Search for the cell housing the specified text and yield its [x, y] center coordinate. 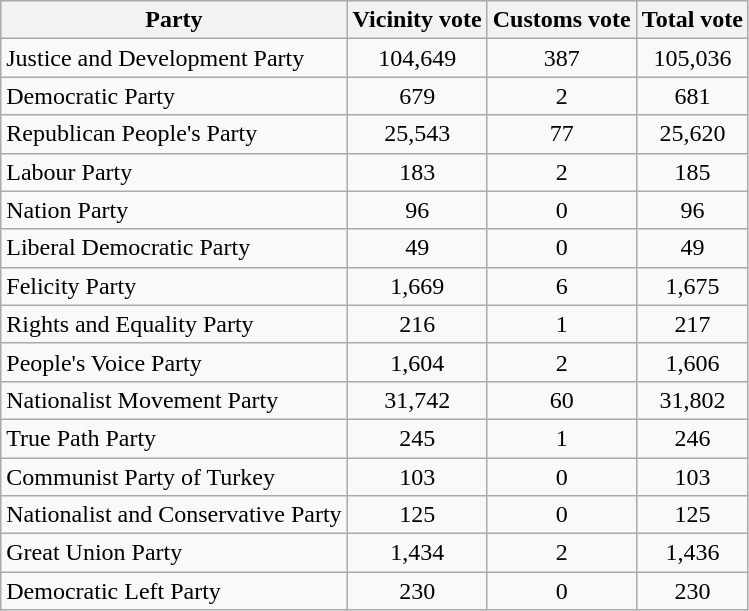
1,606 [692, 362]
1,669 [417, 286]
Nation Party [174, 210]
Nationalist Movement Party [174, 400]
60 [562, 400]
Labour Party [174, 172]
25,620 [692, 134]
Customs vote [562, 20]
1,604 [417, 362]
217 [692, 324]
Republican People's Party [174, 134]
1,436 [692, 553]
185 [692, 172]
6 [562, 286]
Great Union Party [174, 553]
Democratic Left Party [174, 591]
681 [692, 96]
105,036 [692, 58]
Communist Party of Turkey [174, 477]
387 [562, 58]
31,742 [417, 400]
216 [417, 324]
True Path Party [174, 438]
183 [417, 172]
77 [562, 134]
Total vote [692, 20]
246 [692, 438]
Rights and Equality Party [174, 324]
1,675 [692, 286]
679 [417, 96]
25,543 [417, 134]
Democratic Party [174, 96]
People's Voice Party [174, 362]
245 [417, 438]
Vicinity vote [417, 20]
104,649 [417, 58]
Felicity Party [174, 286]
Liberal Democratic Party [174, 248]
31,802 [692, 400]
Justice and Development Party [174, 58]
Nationalist and Conservative Party [174, 515]
Party [174, 20]
1,434 [417, 553]
